Return the [X, Y] coordinate for the center point of the cell that contains the specified text.  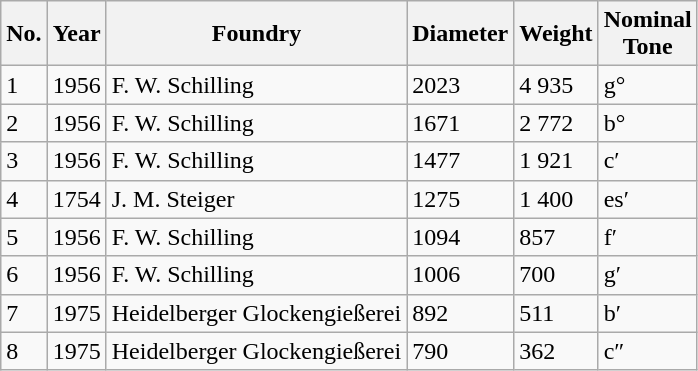
es′ [648, 199]
4 935 [556, 85]
Diameter [460, 34]
857 [556, 237]
5 [24, 237]
1 921 [556, 161]
1275 [460, 199]
7 [24, 313]
3 [24, 161]
1094 [460, 237]
1 [24, 85]
2 772 [556, 123]
6 [24, 275]
362 [556, 351]
700 [556, 275]
1671 [460, 123]
2 [24, 123]
790 [460, 351]
1754 [76, 199]
511 [556, 313]
1477 [460, 161]
892 [460, 313]
Weight [556, 34]
No. [24, 34]
c″ [648, 351]
1 400 [556, 199]
2023 [460, 85]
8 [24, 351]
Year [76, 34]
b° [648, 123]
Foundry [256, 34]
NominalTone [648, 34]
b′ [648, 313]
g′ [648, 275]
J. M. Steiger [256, 199]
4 [24, 199]
f′ [648, 237]
c′ [648, 161]
g° [648, 85]
1006 [460, 275]
